Return [X, Y] of the center of cell containing provided text 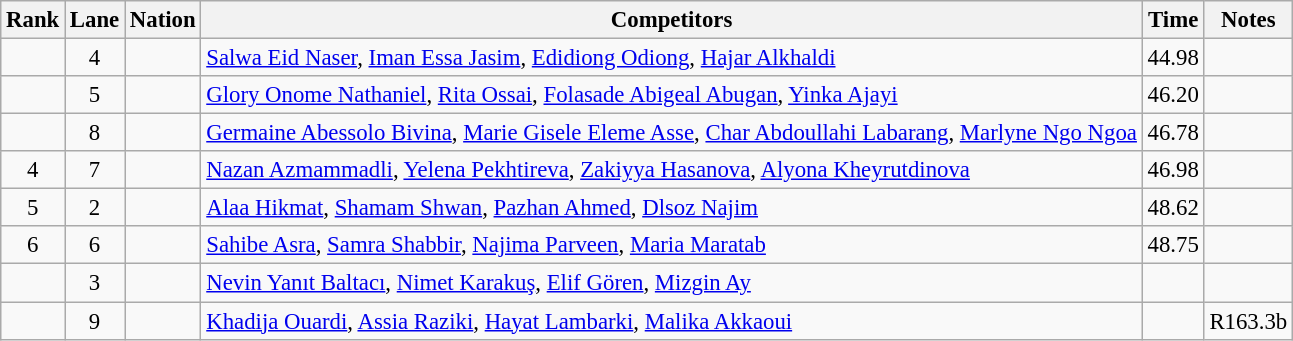
8 [95, 133]
46.78 [1173, 133]
2 [95, 208]
Salwa Eid Naser, Iman Essa Jasim, Edidiong Odiong, Hajar Alkhaldi [672, 58]
Alaa Hikmat, Shamam Shwan, Pazhan Ahmed, Dlsoz Najim [672, 208]
3 [95, 283]
Nation [163, 20]
48.75 [1173, 245]
Khadija Ouardi, Assia Raziki, Hayat Lambarki, Malika Akkaoui [672, 321]
Lane [95, 20]
9 [95, 321]
7 [95, 170]
Time [1173, 20]
Nevin Yanıt Baltacı, Nimet Karakuş, Elif Gören, Mizgin Ay [672, 283]
Competitors [672, 20]
Notes [1248, 20]
44.98 [1173, 58]
R163.3b [1248, 321]
Rank [33, 20]
Nazan Azmammadli, Yelena Pekhtireva, Zakiyya Hasanova, Alyona Kheyrutdinova [672, 170]
Sahibe Asra, Samra Shabbir, Najima Parveen, Maria Maratab [672, 245]
48.62 [1173, 208]
Glory Onome Nathaniel, Rita Ossai, Folasade Abigeal Abugan, Yinka Ajayi [672, 95]
46.98 [1173, 170]
46.20 [1173, 95]
Germaine Abessolo Bivina, Marie Gisele Eleme Asse, Char Abdoullahi Labarang, Marlyne Ngo Ngoa [672, 133]
